Provide the (x, y) coordinate of the cell's center where the given text is located.  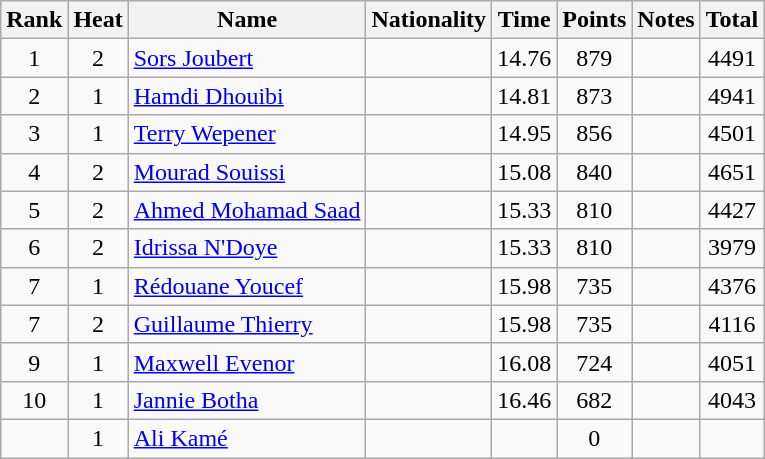
856 (594, 134)
16.08 (524, 362)
3979 (732, 248)
Ahmed Mohamad Saad (247, 210)
14.95 (524, 134)
Notes (666, 20)
4651 (732, 172)
Jannie Botha (247, 400)
Nationality (429, 20)
Points (594, 20)
5 (34, 210)
Mourad Souissi (247, 172)
4116 (732, 324)
Maxwell Evenor (247, 362)
6 (34, 248)
Idrissa N'Doye (247, 248)
Rank (34, 20)
14.81 (524, 96)
4501 (732, 134)
4941 (732, 96)
4427 (732, 210)
873 (594, 96)
Time (524, 20)
Name (247, 20)
682 (594, 400)
10 (34, 400)
Guillaume Thierry (247, 324)
4491 (732, 58)
724 (594, 362)
4 (34, 172)
3 (34, 134)
9 (34, 362)
Heat (98, 20)
4051 (732, 362)
0 (594, 438)
Sors Joubert (247, 58)
4376 (732, 286)
Ali Kamé (247, 438)
4043 (732, 400)
879 (594, 58)
Rédouane Youcef (247, 286)
Hamdi Dhouibi (247, 96)
Total (732, 20)
15.08 (524, 172)
Terry Wepener (247, 134)
14.76 (524, 58)
16.46 (524, 400)
840 (594, 172)
